Search for the cell housing the specified text and yield its (x, y) center coordinate. 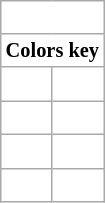
Colors key (52, 50)
